From the cell containing the given text, extract its center point as (X, Y) coordinate. 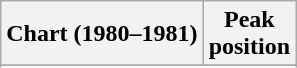
Peakposition (249, 34)
Chart (1980–1981) (102, 34)
